Search for the cell housing the specified text and yield its [x, y] center coordinate. 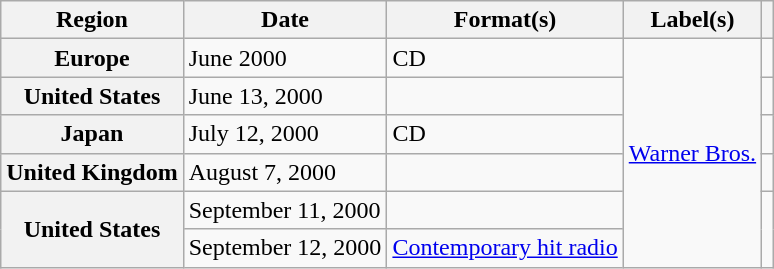
Europe [92, 58]
July 12, 2000 [285, 134]
August 7, 2000 [285, 172]
Date [285, 20]
Region [92, 20]
Contemporary hit radio [505, 248]
June 2000 [285, 58]
June 13, 2000 [285, 96]
Warner Bros. [692, 153]
Format(s) [505, 20]
September 11, 2000 [285, 210]
Japan [92, 134]
United Kingdom [92, 172]
September 12, 2000 [285, 248]
Label(s) [692, 20]
